Determine the (X, Y) coordinate at the center of the cell enclosing the given text.  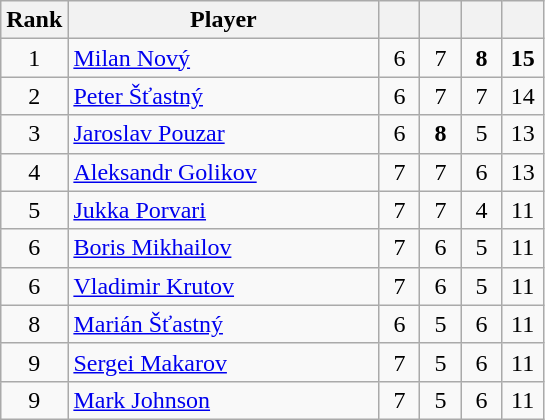
Peter Šťastný (224, 96)
1 (34, 58)
14 (522, 96)
Milan Nový (224, 58)
Boris Mikhailov (224, 248)
Rank (34, 20)
Jukka Porvari (224, 210)
Vladimir Krutov (224, 286)
Sergei Makarov (224, 362)
Marián Šťastný (224, 324)
Aleksandr Golikov (224, 172)
Jaroslav Pouzar (224, 134)
2 (34, 96)
15 (522, 58)
3 (34, 134)
Player (224, 20)
Mark Johnson (224, 400)
